Output the (x, y) coordinate of the center of the cell containing the given text.  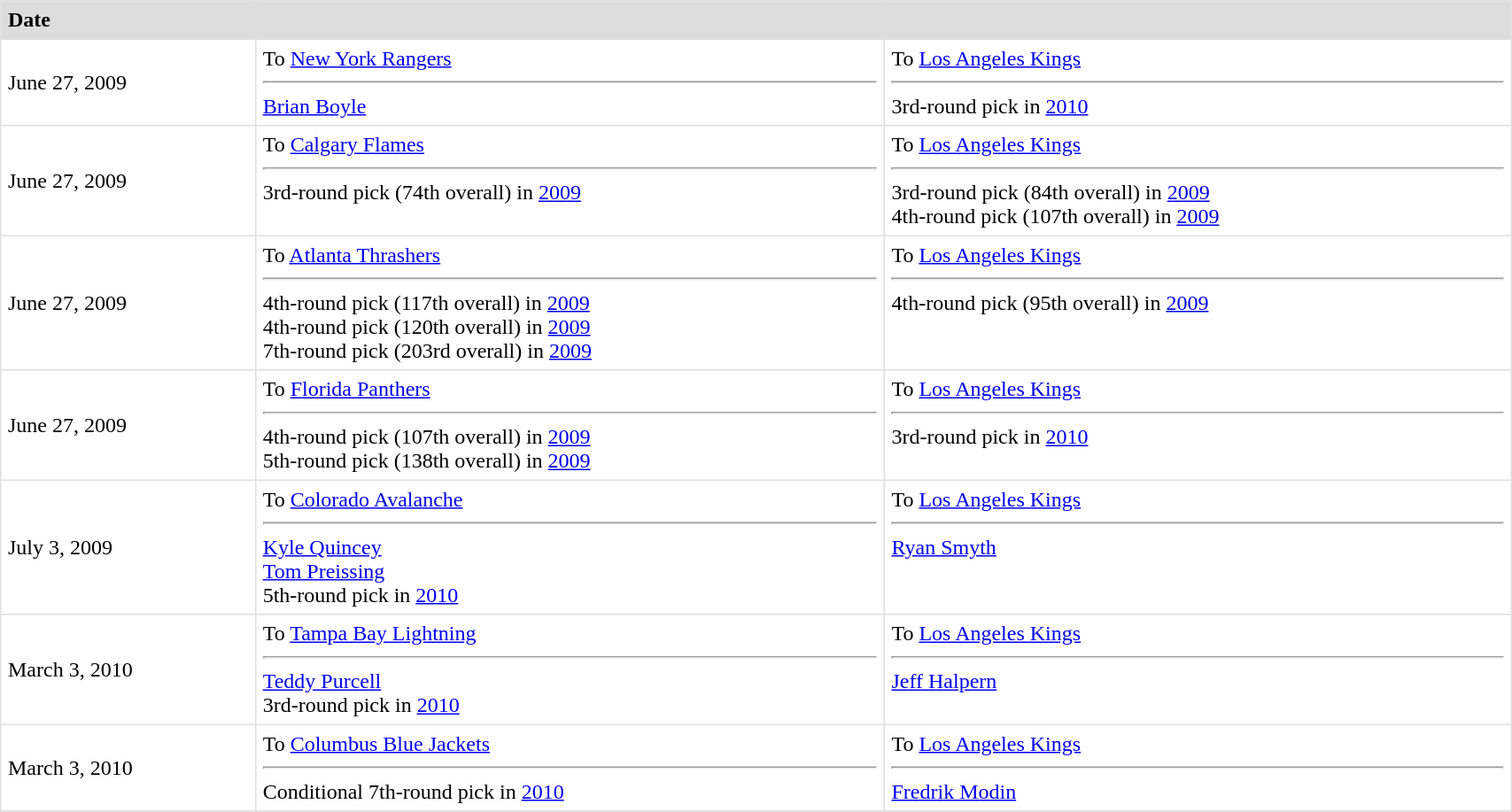
To Atlanta Thrashers 4th-round pick (117th overall) in 20094th-round pick (120th overall) in 20097th-round pick (203rd overall) in 2009 (570, 303)
To Colorado Avalanche Kyle Quincey Tom Preissing 5th-round pick in 2010 (570, 547)
Date (128, 20)
To Columbus Blue Jackets Conditional 7th-round pick in 2010 (570, 768)
To Los Angeles Kings Ryan Smyth (1198, 547)
To Los Angeles Kings 4th-round pick (95th overall) in 2009 (1198, 303)
To Tampa Bay Lightning Teddy Purcell 3rd-round pick in 2010 (570, 669)
To New York Rangers Brian Boyle (570, 82)
July 3, 2009 (128, 547)
To Los Angeles Kings Fredrik Modin (1198, 768)
To Los Angeles Kings Jeff Halpern (1198, 669)
To Los Angeles Kings 3rd-round pick (84th overall) in 20094th-round pick (107th overall) in 2009 (1198, 181)
To Calgary Flames 3rd-round pick (74th overall) in 2009 (570, 181)
To Florida Panthers 4th-round pick (107th overall) in 20095th-round pick (138th overall) in 2009 (570, 425)
